Pinpoint the cell where the given text exists, returning its [x, y] midpoint coordinate. 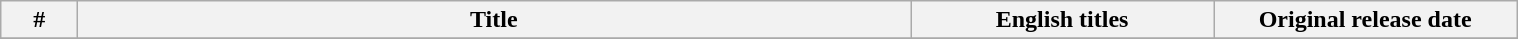
Original release date [1366, 20]
Title [494, 20]
English titles [1062, 20]
# [39, 20]
